Return the [x, y] coordinate for the center point of the cell that contains the specified text.  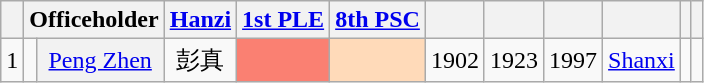
Shanxi [642, 60]
Hanzi [200, 20]
Peng Zhen [100, 60]
1 [12, 60]
1923 [514, 60]
1st PLE [284, 20]
Officeholder [94, 20]
1902 [454, 60]
彭真 [200, 60]
8th PSC [378, 20]
1997 [574, 60]
